Determine the (X, Y) coordinate at the center of the cell enclosing the given text.  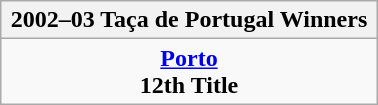
Porto12th Title (189, 72)
2002–03 Taça de Portugal Winners (189, 20)
